From the cell containing the given text, extract its center point as [X, Y] coordinate. 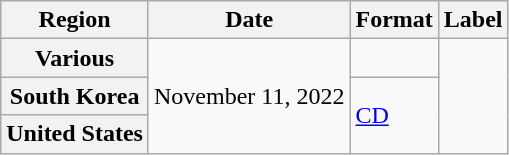
Various [75, 58]
South Korea [75, 96]
Region [75, 20]
Format [394, 20]
CD [394, 115]
Date [248, 20]
November 11, 2022 [248, 96]
Label [473, 20]
United States [75, 134]
